Return (X, Y) of the center of cell containing provided text 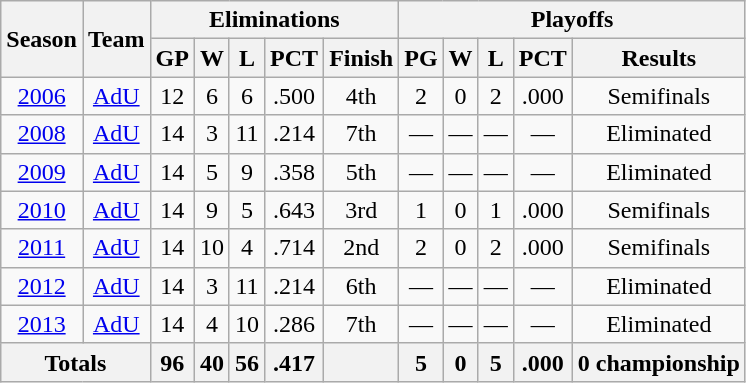
PG (421, 58)
.643 (294, 210)
2012 (42, 286)
Playoffs (572, 20)
Eliminations (274, 20)
12 (172, 96)
2011 (42, 248)
6th (362, 286)
.286 (294, 324)
Totals (76, 362)
2009 (42, 172)
Finish (362, 58)
2006 (42, 96)
4th (362, 96)
.358 (294, 172)
5th (362, 172)
Team (116, 39)
3rd (362, 210)
2010 (42, 210)
0 championship (658, 362)
40 (212, 362)
.417 (294, 362)
GP (172, 58)
.714 (294, 248)
2nd (362, 248)
Season (42, 39)
2013 (42, 324)
96 (172, 362)
2008 (42, 134)
56 (246, 362)
Results (658, 58)
.500 (294, 96)
